Identify which cell holds the provided text, then report its [X, Y] central coordinate. 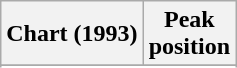
Peakposition [189, 34]
Chart (1993) [72, 34]
